Output the (X, Y) coordinate of the center of the cell containing the given text.  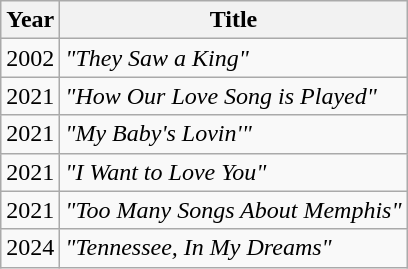
Year (30, 20)
"Tennessee, In My Dreams" (234, 248)
"They Saw a King" (234, 58)
"Too Many Songs About Memphis" (234, 210)
"My Baby's Lovin'" (234, 134)
"I Want to Love You" (234, 172)
"How Our Love Song is Played" (234, 96)
2024 (30, 248)
Title (234, 20)
2002 (30, 58)
